Determine the (x, y) coordinate at the center of the cell enclosing the given text.  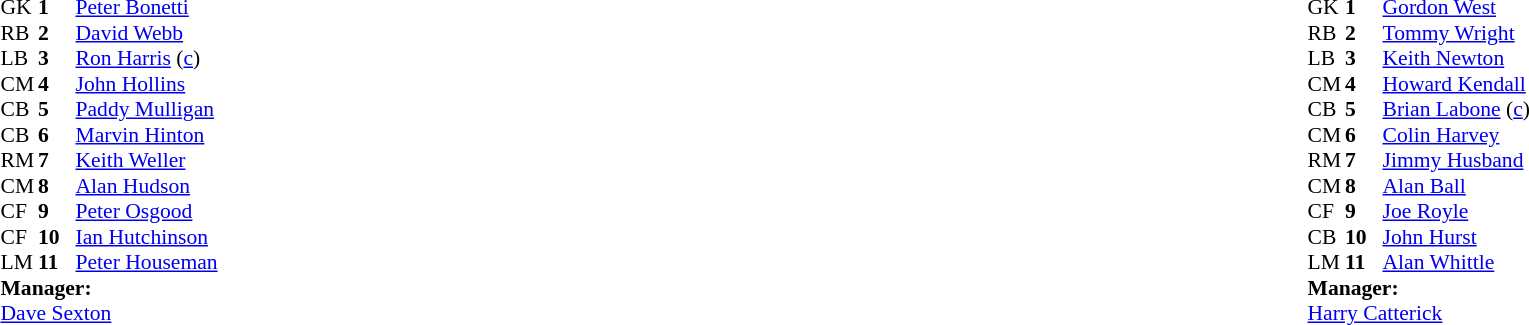
Keith Weller (147, 161)
Ian Hutchinson (147, 237)
David Webb (147, 33)
Peter Osgood (147, 211)
John Hollins (147, 84)
Alan Hudson (147, 186)
Ron Harris (c) (147, 59)
Paddy Mulligan (147, 109)
Marvin Hinton (147, 135)
Peter Houseman (147, 263)
Manager: (108, 288)
